Find where the given text appears and provide that cell's center as [x, y] coordinate. 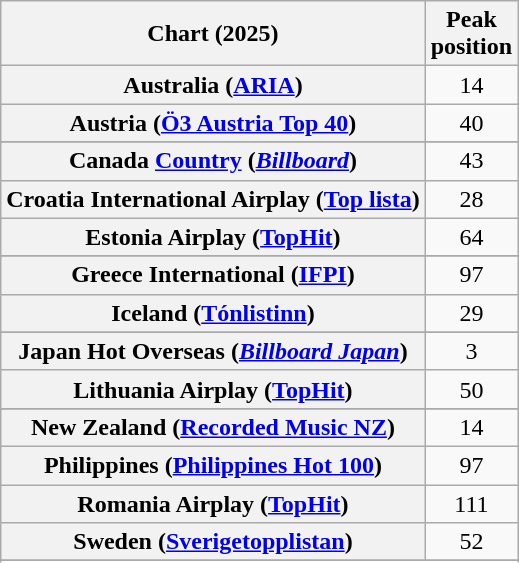
50 [471, 389]
43 [471, 161]
28 [471, 199]
Canada Country (Billboard) [213, 161]
Croatia International Airplay (Top lista) [213, 199]
Romania Airplay (TopHit) [213, 503]
Philippines (Philippines Hot 100) [213, 465]
Austria (Ö3 Austria Top 40) [213, 123]
64 [471, 237]
3 [471, 351]
Japan Hot Overseas (Billboard Japan) [213, 351]
New Zealand (Recorded Music NZ) [213, 427]
Chart (2025) [213, 34]
Estonia Airplay (TopHit) [213, 237]
Australia (ARIA) [213, 85]
29 [471, 313]
Greece International (IFPI) [213, 275]
40 [471, 123]
52 [471, 542]
Sweden (Sverigetopplistan) [213, 542]
Lithuania Airplay (TopHit) [213, 389]
Peakposition [471, 34]
Iceland (Tónlistinn) [213, 313]
111 [471, 503]
